Find where the given text appears and provide that cell's center as (X, Y) coordinate. 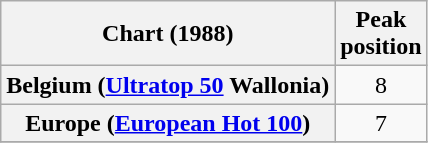
Belgium (Ultratop 50 Wallonia) (168, 85)
Peakposition (381, 34)
Chart (1988) (168, 34)
Europe (European Hot 100) (168, 123)
7 (381, 123)
8 (381, 85)
